Find where the given text appears and provide that cell's center as (X, Y) coordinate. 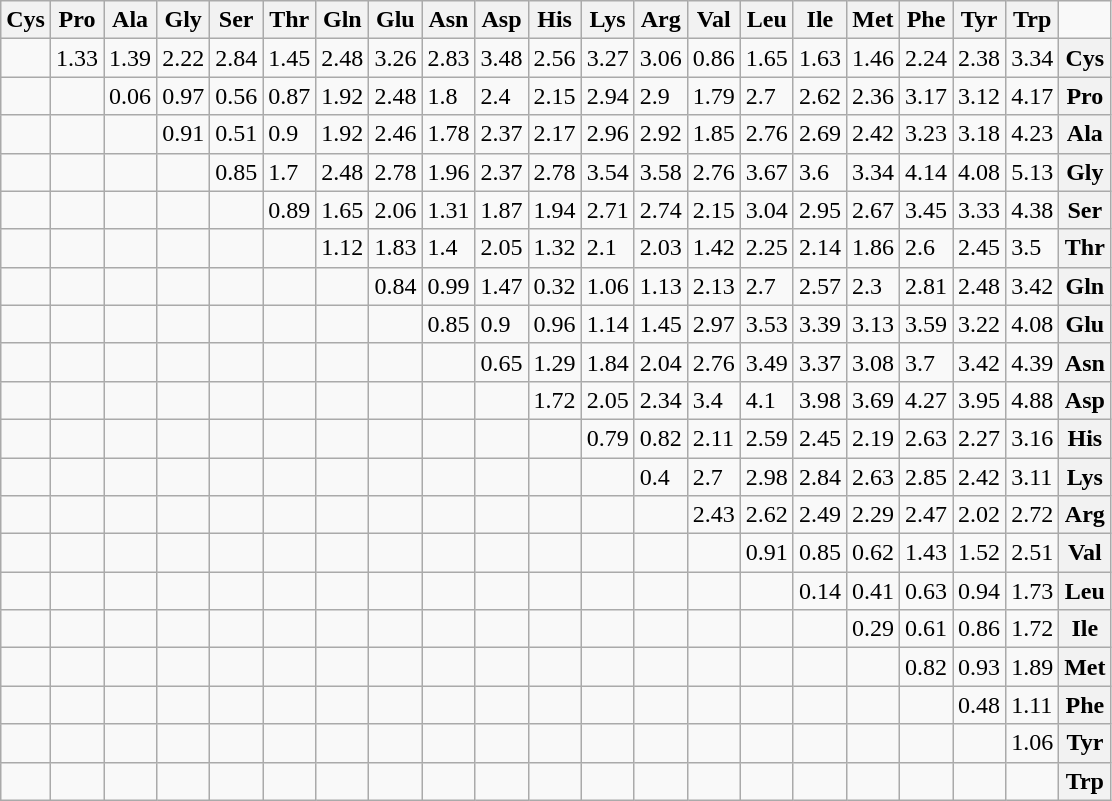
3.49 (766, 362)
2.57 (820, 286)
1.39 (130, 58)
1.43 (926, 553)
3.53 (766, 324)
0.94 (980, 591)
2.3 (872, 286)
2.03 (660, 248)
1.94 (554, 210)
2.81 (926, 286)
2.71 (608, 210)
2.47 (926, 515)
0.61 (926, 629)
0.97 (184, 96)
3.06 (660, 58)
2.1 (608, 248)
2.19 (872, 438)
5.13 (1032, 172)
1.4 (448, 248)
0.62 (872, 553)
3.59 (926, 324)
4.1 (766, 400)
0.06 (130, 96)
2.22 (184, 58)
1.47 (502, 286)
0.63 (926, 591)
3.18 (980, 134)
3.16 (1032, 438)
0.48 (980, 705)
1.73 (1032, 591)
2.02 (980, 515)
2.24 (926, 58)
3.27 (608, 58)
1.13 (660, 286)
1.78 (448, 134)
2.36 (872, 96)
0.87 (290, 96)
2.69 (820, 134)
3.26 (396, 58)
2.96 (608, 134)
1.42 (714, 248)
2.06 (396, 210)
2.27 (980, 438)
3.11 (1032, 477)
2.67 (872, 210)
2.59 (766, 438)
0.56 (236, 96)
2.95 (820, 210)
4.39 (1032, 362)
3.54 (608, 172)
2.34 (660, 400)
1.33 (76, 58)
3.22 (980, 324)
2.72 (1032, 515)
3.37 (820, 362)
3.95 (980, 400)
3.48 (502, 58)
2.46 (396, 134)
0.79 (608, 438)
1.11 (1032, 705)
2.92 (660, 134)
3.12 (980, 96)
2.6 (926, 248)
0.51 (236, 134)
2.13 (714, 286)
1.96 (448, 172)
1.14 (608, 324)
2.97 (714, 324)
1.87 (502, 210)
3.6 (820, 172)
3.58 (660, 172)
1.85 (714, 134)
3.13 (872, 324)
3.4 (714, 400)
3.17 (926, 96)
2.83 (448, 58)
2.49 (820, 515)
4.88 (1032, 400)
2.98 (766, 477)
3.98 (820, 400)
3.23 (926, 134)
0.89 (290, 210)
0.93 (980, 667)
0.4 (660, 477)
3.67 (766, 172)
0.14 (820, 591)
0.65 (502, 362)
2.29 (872, 515)
4.27 (926, 400)
1.46 (872, 58)
1.31 (448, 210)
1.89 (1032, 667)
1.29 (554, 362)
2.04 (660, 362)
0.96 (554, 324)
2.74 (660, 210)
2.9 (660, 96)
3.39 (820, 324)
1.12 (342, 248)
0.32 (554, 286)
0.41 (872, 591)
0.99 (448, 286)
3.7 (926, 362)
3.45 (926, 210)
2.56 (554, 58)
0.29 (872, 629)
2.14 (820, 248)
1.7 (290, 172)
3.04 (766, 210)
1.79 (714, 96)
4.14 (926, 172)
3.08 (872, 362)
0.84 (396, 286)
1.84 (608, 362)
1.83 (396, 248)
2.43 (714, 515)
4.38 (1032, 210)
1.8 (448, 96)
3.5 (1032, 248)
2.94 (608, 96)
4.17 (1032, 96)
3.33 (980, 210)
2.4 (502, 96)
2.17 (554, 134)
3.69 (872, 400)
2.25 (766, 248)
1.32 (554, 248)
2.38 (980, 58)
2.85 (926, 477)
1.52 (980, 553)
2.11 (714, 438)
2.51 (1032, 553)
1.63 (820, 58)
4.23 (1032, 134)
1.86 (872, 248)
